For the text-containing cell, return its midpoint in (X, Y) coordinate format. 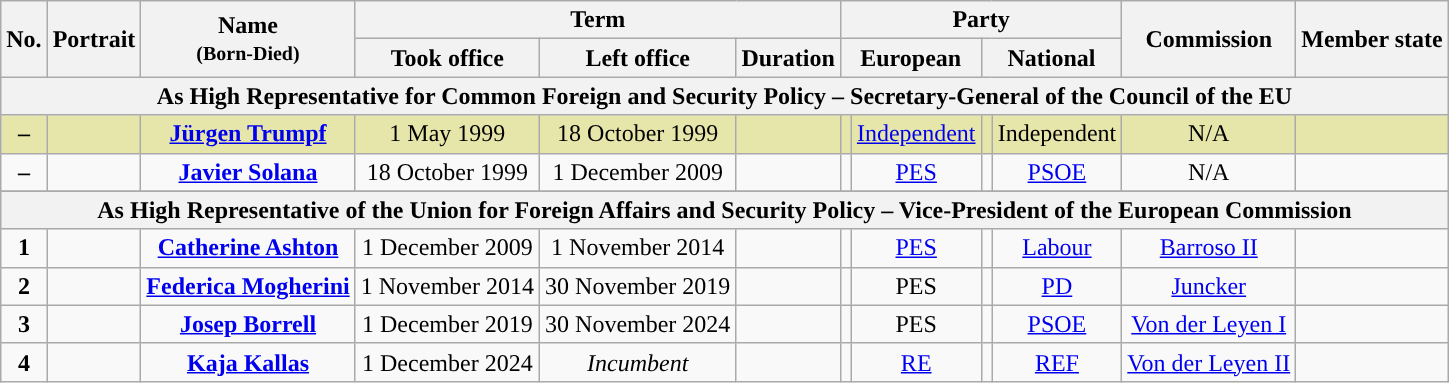
Barroso II (1209, 248)
Party (980, 20)
PD (1057, 286)
Commission (1209, 39)
RE (916, 362)
Juncker (1209, 286)
3 (24, 324)
Member state (1372, 39)
Von der Leyen II (1209, 362)
National (1052, 58)
REF (1057, 362)
Portrait (94, 39)
Kaja Kallas (248, 362)
Labour (1057, 248)
European (910, 58)
Jürgen Trumpf (248, 134)
Federica Mogherini (248, 286)
As High Representative of the Union for Foreign Affairs and Security Policy – Vice-President of the European Commission (725, 210)
Left office (638, 58)
Took office (447, 58)
Josep Borrell (248, 324)
Von der Leyen I (1209, 324)
As High Representative for Common Foreign and Security Policy – Secretary-General of the Council of the EU (725, 96)
1 December 2019 (447, 324)
Term (598, 20)
Name(Born-Died) (248, 39)
No. (24, 39)
1 (24, 248)
30 November 2019 (638, 286)
30 November 2024 (638, 324)
Duration (788, 58)
Javier Solana (248, 172)
Catherine Ashton (248, 248)
4 (24, 362)
1 December 2024 (447, 362)
Incumbent (638, 362)
2 (24, 286)
1 May 1999 (447, 134)
